Identify which cell holds the provided text, then report its (x, y) central coordinate. 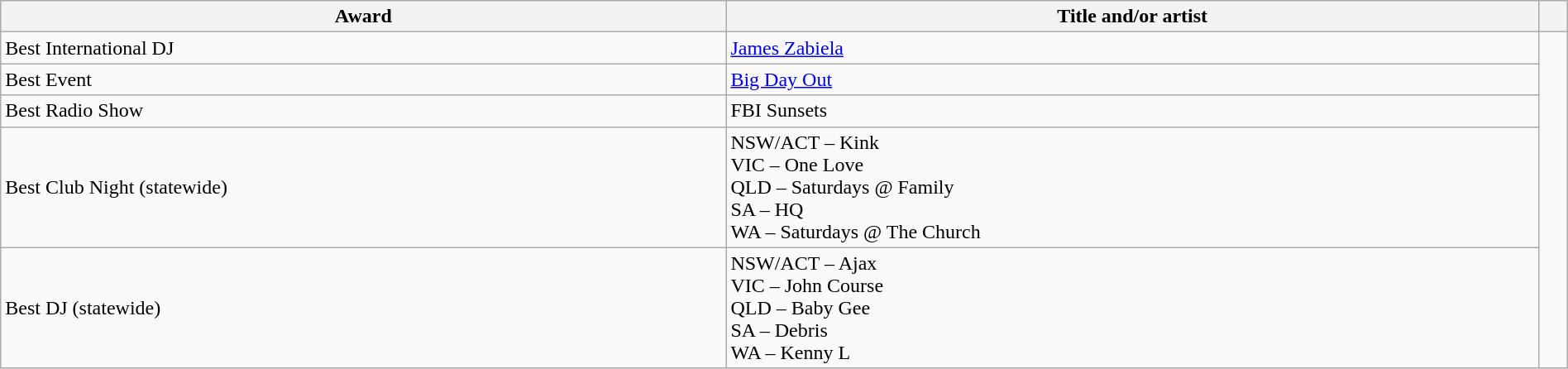
Best DJ (statewide) (364, 308)
Title and/or artist (1133, 17)
Best Event (364, 79)
NSW/ACT – AjaxVIC – John CourseQLD – Baby GeeSA – DebrisWA – Kenny L (1133, 308)
Award (364, 17)
Best International DJ (364, 48)
NSW/ACT – KinkVIC – One LoveQLD – Saturdays @ FamilySA – HQWA – Saturdays @ The Church (1133, 187)
James Zabiela (1133, 48)
FBI Sunsets (1133, 111)
Best Radio Show (364, 111)
Big Day Out (1133, 79)
Best Club Night (statewide) (364, 187)
